From the cell containing the given text, extract its center point as (x, y) coordinate. 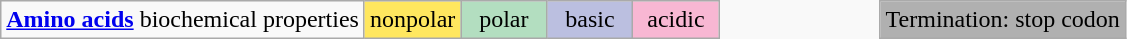
Amino acids biochemical properties (183, 20)
nonpolar (412, 20)
polar (504, 20)
acidic (676, 20)
basic (590, 20)
Termination: stop codon (1002, 20)
